Extract the [X, Y] coordinate from the center of the cell holding the provided text.  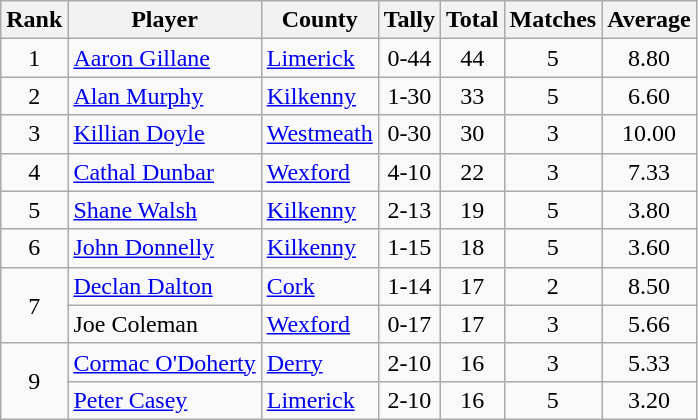
0-17 [409, 324]
Alan Murphy [164, 96]
6.60 [650, 96]
7 [34, 305]
3.80 [650, 210]
5.66 [650, 324]
Rank [34, 20]
1-14 [409, 286]
22 [472, 172]
10.00 [650, 134]
Peter Casey [164, 400]
Cathal Dunbar [164, 172]
18 [472, 248]
Derry [320, 362]
0-44 [409, 58]
John Donnelly [164, 248]
1-30 [409, 96]
19 [472, 210]
2-13 [409, 210]
Shane Walsh [164, 210]
Total [472, 20]
4 [34, 172]
County [320, 20]
3.20 [650, 400]
Aaron Gillane [164, 58]
44 [472, 58]
7.33 [650, 172]
5.33 [650, 362]
8.80 [650, 58]
6 [34, 248]
Declan Dalton [164, 286]
Joe Coleman [164, 324]
Killian Doyle [164, 134]
30 [472, 134]
Westmeath [320, 134]
Average [650, 20]
Matches [553, 20]
8.50 [650, 286]
1-15 [409, 248]
Cork [320, 286]
Player [164, 20]
Tally [409, 20]
Cormac O'Doherty [164, 362]
0-30 [409, 134]
9 [34, 381]
1 [34, 58]
4-10 [409, 172]
3.60 [650, 248]
33 [472, 96]
